For the text-containing cell, return its midpoint in [X, Y] coordinate format. 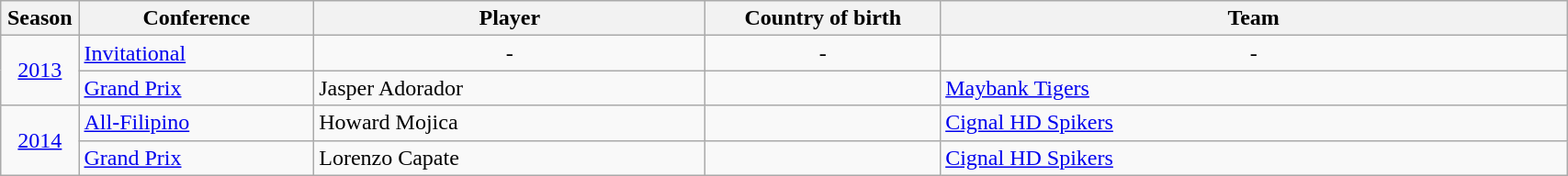
Season [40, 18]
Maybank Tigers [1254, 88]
Lorenzo Capate [510, 158]
2013 [40, 71]
Country of birth [823, 18]
All-Filipino [197, 123]
2014 [40, 140]
Team [1254, 18]
Howard Mojica [510, 123]
Conference [197, 18]
Player [510, 18]
Invitational [197, 53]
Jasper Adorador [510, 88]
